Search for the cell housing the specified text and yield its [X, Y] center coordinate. 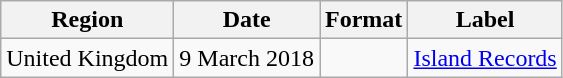
Format [364, 20]
9 March 2018 [247, 58]
United Kingdom [88, 58]
Island Records [485, 58]
Region [88, 20]
Date [247, 20]
Label [485, 20]
